Find where the given text appears and provide that cell's center as [X, Y] coordinate. 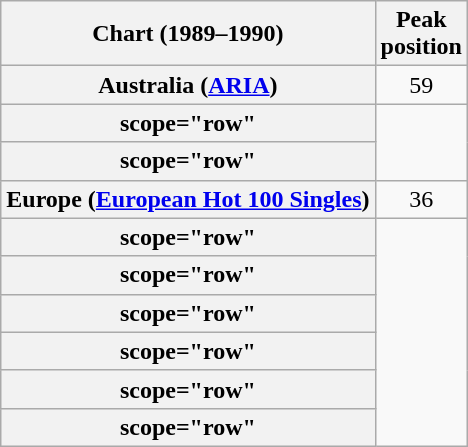
Chart (1989–1990) [188, 34]
Peakposition [421, 34]
59 [421, 85]
Europe (European Hot 100 Singles) [188, 199]
Australia (ARIA) [188, 85]
36 [421, 199]
